Detect which cell encompasses the target text, then output its [x, y] center coordinate. 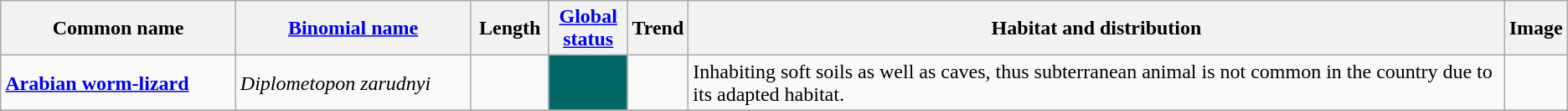
Image [1536, 29]
Trend [658, 29]
Global status [588, 29]
Binomial name [353, 29]
Common name [119, 29]
Arabian worm-lizard [119, 82]
Inhabiting soft soils as well as caves, thus subterranean animal is not common in the country due to its adapted habitat. [1096, 82]
Habitat and distribution [1096, 29]
Length [510, 29]
Diplometopon zarudnyi [353, 82]
